Find where the given text appears and provide that cell's center as (X, Y) coordinate. 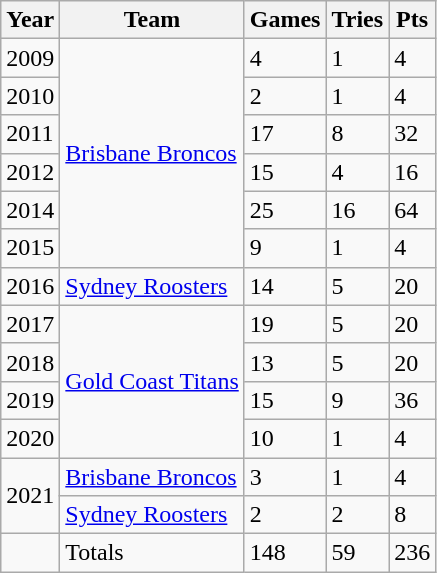
2017 (30, 324)
Pts (412, 20)
14 (285, 286)
2014 (30, 210)
Team (152, 20)
32 (412, 134)
Games (285, 20)
2011 (30, 134)
59 (358, 553)
3 (285, 477)
17 (285, 134)
Year (30, 20)
236 (412, 553)
Gold Coast Titans (152, 381)
2016 (30, 286)
2012 (30, 172)
64 (412, 210)
2019 (30, 400)
2020 (30, 438)
2009 (30, 58)
25 (285, 210)
19 (285, 324)
Totals (152, 553)
148 (285, 553)
36 (412, 400)
2015 (30, 248)
13 (285, 362)
2010 (30, 96)
10 (285, 438)
2021 (30, 496)
Tries (358, 20)
2018 (30, 362)
